Find where the given text appears and provide that cell's center as [X, Y] coordinate. 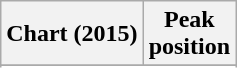
Chart (2015) [72, 34]
Peakposition [189, 34]
